Locate the cell with the specified text and output its (x, y) center coordinate. 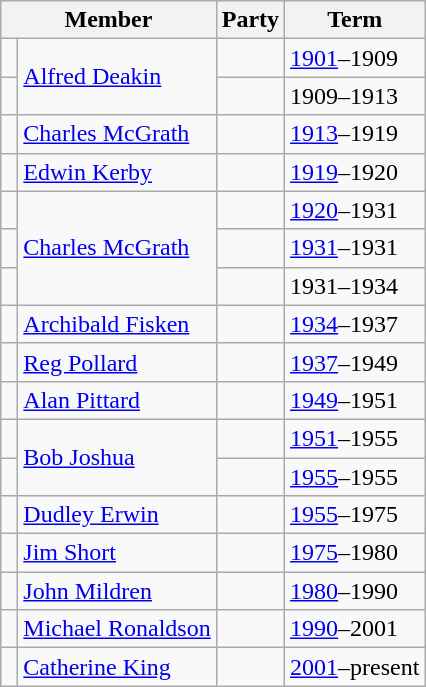
Alan Pittard (117, 400)
Reg Pollard (117, 362)
Edwin Kerby (117, 172)
1975–1980 (355, 553)
Michael Ronaldson (117, 629)
Catherine King (117, 667)
1919–1920 (355, 172)
Alfred Deakin (117, 77)
1909–1913 (355, 96)
1990–2001 (355, 629)
1955–1955 (355, 477)
1934–1937 (355, 324)
1955–1975 (355, 515)
Bob Joshua (117, 457)
John Mildren (117, 591)
1937–1949 (355, 362)
2001–present (355, 667)
1949–1951 (355, 400)
1913–1919 (355, 134)
1901–1909 (355, 58)
Archibald Fisken (117, 324)
1980–1990 (355, 591)
Party (250, 20)
Jim Short (117, 553)
1931–1931 (355, 248)
1920–1931 (355, 210)
Term (355, 20)
Dudley Erwin (117, 515)
1951–1955 (355, 438)
Member (108, 20)
1931–1934 (355, 286)
